Provide the (x, y) coordinate of the cell's center where the given text is located.  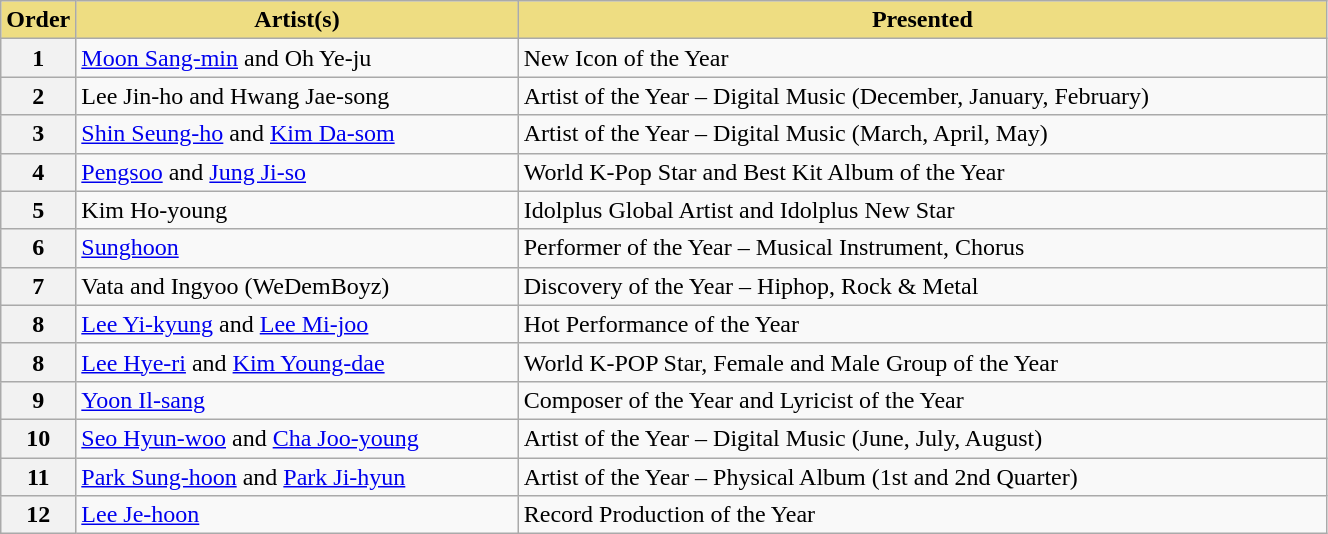
Lee Je-hoon (297, 515)
Seo Hyun-woo and Cha Joo-young (297, 438)
Lee Yi-kyung and Lee Mi-joo (297, 324)
Artist of the Year – Digital Music (March, April, May) (922, 134)
Moon Sang-min and Oh Ye-ju (297, 58)
Lee Hye-ri and Kim Young-dae (297, 362)
World K-Pop Star and Best Kit Album of the Year (922, 172)
Lee Jin-ho and Hwang Jae-song (297, 96)
2 (38, 96)
12 (38, 515)
5 (38, 210)
11 (38, 477)
Idolplus Global Artist and Idolplus New Star (922, 210)
Hot Performance of the Year (922, 324)
10 (38, 438)
Park Sung-hoon and Park Ji-hyun (297, 477)
Presented (922, 20)
Artist(s) (297, 20)
4 (38, 172)
Performer of the Year – Musical Instrument, Chorus (922, 248)
Artist of the Year – Digital Music (December, January, February) (922, 96)
Artist of the Year – Physical Album (1st and 2nd Quarter) (922, 477)
9 (38, 400)
Artist of the Year – Digital Music (June, July, August) (922, 438)
1 (38, 58)
Pengsoo and Jung Ji-so (297, 172)
Yoon Il-sang (297, 400)
6 (38, 248)
Vata and Ingyoo (WeDemBoyz) (297, 286)
Kim Ho-young (297, 210)
Shin Seung-ho and Kim Da-som (297, 134)
New Icon of the Year (922, 58)
World K-POP Star, Female and Male Group of the Year (922, 362)
Record Production of the Year (922, 515)
Order (38, 20)
Discovery of the Year – Hiphop, Rock & Metal (922, 286)
3 (38, 134)
Composer of the Year and Lyricist of the Year (922, 400)
Sunghoon (297, 248)
7 (38, 286)
